Locate the cell with the specified text and output its (x, y) center coordinate. 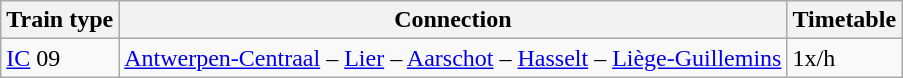
Train type (60, 20)
Timetable (844, 20)
Connection (453, 20)
Antwerpen-Centraal – Lier – Aarschot – Hasselt – Liège-Guillemins (453, 58)
IC 09 (60, 58)
1x/h (844, 58)
